For the text-containing cell, return its midpoint in (x, y) coordinate format. 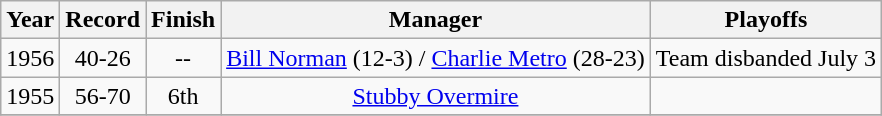
56-70 (103, 96)
6th (184, 96)
Year (30, 20)
1956 (30, 58)
1955 (30, 96)
-- (184, 58)
Finish (184, 20)
Bill Norman (12-3) / Charlie Metro (28-23) (436, 58)
Playoffs (766, 20)
Stubby Overmire (436, 96)
Team disbanded July 3 (766, 58)
Manager (436, 20)
Record (103, 20)
40-26 (103, 58)
